Provide the (X, Y) coordinate of the cell's center where the given text is located.  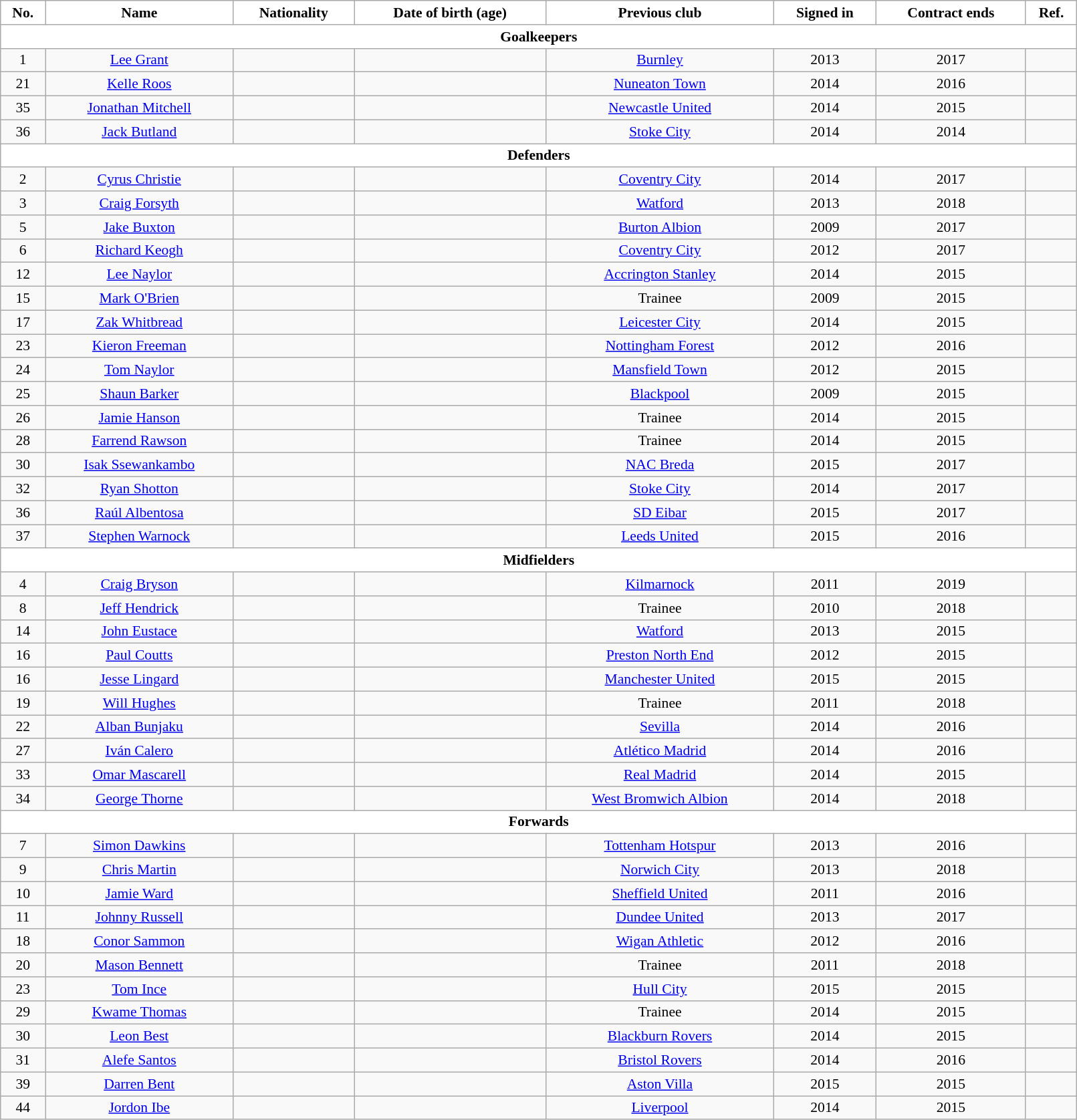
28 (23, 441)
Burton Albion (661, 227)
Norwich City (661, 870)
Simon Dawkins (139, 846)
8 (23, 608)
Previous club (661, 13)
Richard Keogh (139, 251)
Aston Villa (661, 1084)
Alban Bunjaku (139, 727)
Craig Forsyth (139, 203)
Liverpool (661, 1108)
Contract ends (951, 13)
33 (23, 775)
Wigan Athletic (661, 942)
Leeds United (661, 537)
3 (23, 203)
Real Madrid (661, 775)
Jonathan Mitchell (139, 108)
18 (23, 942)
Jesse Lingard (139, 680)
39 (23, 1084)
Midfielders (539, 561)
Kwame Thomas (139, 1012)
29 (23, 1012)
Tottenham Hotspur (661, 846)
Blackpool (661, 394)
Raúl Albentosa (139, 513)
Stephen Warnock (139, 537)
Burnley (661, 60)
26 (23, 418)
Nuneaton Town (661, 84)
Paul Coutts (139, 656)
Kieron Freeman (139, 346)
11 (23, 918)
Will Hughes (139, 703)
Farrend Rawson (139, 441)
Blackburn Rovers (661, 1036)
19 (23, 703)
32 (23, 489)
Kilmarnock (661, 584)
Name (139, 13)
Lee Naylor (139, 275)
Accrington Stanley (661, 275)
Hull City (661, 989)
Lee Grant (139, 60)
Cyrus Christie (139, 180)
Goalkeepers (539, 37)
37 (23, 537)
Johnny Russell (139, 918)
34 (23, 799)
Tom Naylor (139, 370)
20 (23, 965)
Shaun Barker (139, 394)
7 (23, 846)
Signed in (825, 13)
31 (23, 1061)
Defenders (539, 156)
Tom Ince (139, 989)
22 (23, 727)
Iván Calero (139, 751)
4 (23, 584)
12 (23, 275)
Nottingham Forest (661, 346)
Isak Ssewankambo (139, 465)
Leicester City (661, 322)
Date of birth (age) (451, 13)
35 (23, 108)
Alefe Santos (139, 1061)
Conor Sammon (139, 942)
Chris Martin (139, 870)
NAC Breda (661, 465)
Nationality (294, 13)
10 (23, 893)
Jeff Hendrick (139, 608)
Dundee United (661, 918)
Jamie Hanson (139, 418)
SD Eibar (661, 513)
Craig Bryson (139, 584)
Preston North End (661, 656)
44 (23, 1108)
17 (23, 322)
Kelle Roos (139, 84)
9 (23, 870)
Ryan Shotton (139, 489)
Jamie Ward (139, 893)
2019 (951, 584)
27 (23, 751)
14 (23, 632)
West Bromwich Albion (661, 799)
5 (23, 227)
Omar Mascarell (139, 775)
Mason Bennett (139, 965)
Sevilla (661, 727)
15 (23, 299)
George Thorne (139, 799)
Jordon Ibe (139, 1108)
2010 (825, 608)
Atlético Madrid (661, 751)
Mansfield Town (661, 370)
Darren Bent (139, 1084)
21 (23, 84)
Leon Best (139, 1036)
Newcastle United (661, 108)
Sheffield United (661, 893)
Bristol Rovers (661, 1061)
John Eustace (139, 632)
6 (23, 251)
Zak Whitbread (139, 322)
25 (23, 394)
No. (23, 13)
24 (23, 370)
1 (23, 60)
Mark O'Brien (139, 299)
Jack Butland (139, 132)
Forwards (539, 822)
Manchester United (661, 680)
Ref. (1051, 13)
2 (23, 180)
Jake Buxton (139, 227)
